Determine the [x, y] coordinate at the center of the cell enclosing the given text.  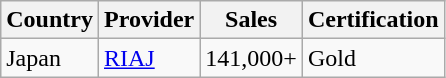
Certification [373, 20]
RIAJ [148, 58]
141,000+ [252, 58]
Gold [373, 58]
Japan [50, 58]
Provider [148, 20]
Sales [252, 20]
Country [50, 20]
